From the cell containing the given text, extract its center point as [X, Y] coordinate. 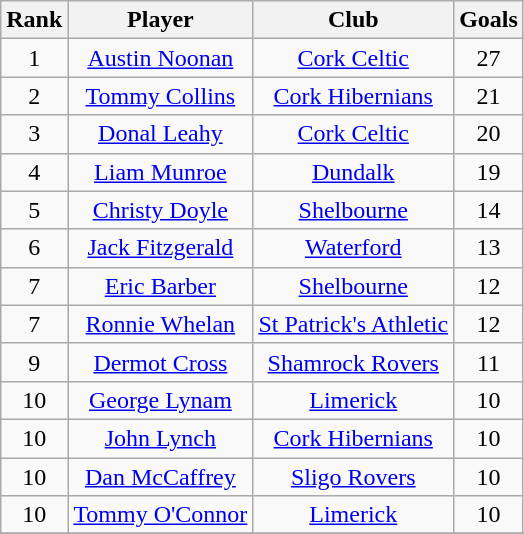
Liam Munroe [160, 172]
Rank [34, 20]
Dan McCaffrey [160, 477]
George Lynam [160, 400]
St Patrick's Athletic [354, 324]
19 [489, 172]
11 [489, 362]
3 [34, 134]
Club [354, 20]
Dermot Cross [160, 362]
14 [489, 210]
2 [34, 96]
13 [489, 248]
Tommy Collins [160, 96]
Shamrock Rovers [354, 362]
9 [34, 362]
Waterford [354, 248]
Donal Leahy [160, 134]
Dundalk [354, 172]
Eric Barber [160, 286]
27 [489, 58]
Ronnie Whelan [160, 324]
1 [34, 58]
20 [489, 134]
Jack Fitzgerald [160, 248]
21 [489, 96]
Christy Doyle [160, 210]
6 [34, 248]
Sligo Rovers [354, 477]
4 [34, 172]
Goals [489, 20]
Tommy O'Connor [160, 515]
5 [34, 210]
John Lynch [160, 438]
Austin Noonan [160, 58]
Player [160, 20]
